Return the [X, Y] coordinate for the center point of the cell that contains the specified text.  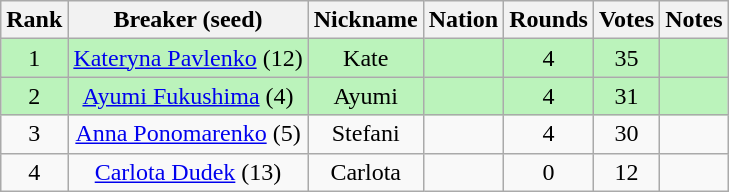
Ayumi [366, 96]
Notes [694, 20]
0 [549, 172]
Breaker (seed) [188, 20]
Rank [34, 20]
31 [626, 96]
Stefani [366, 134]
1 [34, 58]
Rounds [549, 20]
Carlota Dudek (13) [188, 172]
Anna Ponomarenko (5) [188, 134]
3 [34, 134]
Nickname [366, 20]
Ayumi Fukushima (4) [188, 96]
Votes [626, 20]
Kate [366, 58]
12 [626, 172]
Kateryna Pavlenko (12) [188, 58]
Carlota [366, 172]
30 [626, 134]
35 [626, 58]
2 [34, 96]
Nation [463, 20]
